Search for the cell housing the specified text and yield its [x, y] center coordinate. 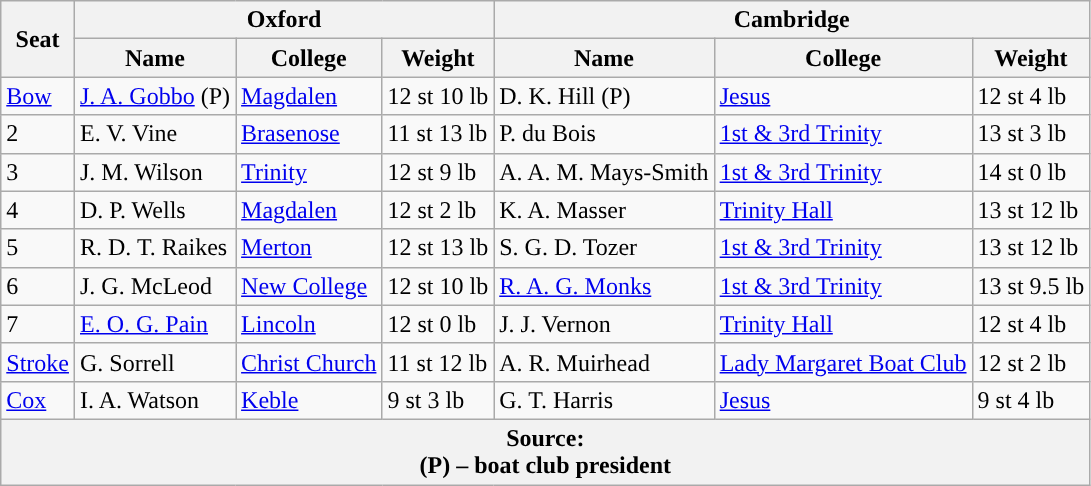
Source:(P) – boat club president [546, 452]
S. G. D. Tozer [604, 248]
12 st 9 lb [438, 172]
J. G. McLeod [154, 286]
Trinity [309, 172]
E. V. Vine [154, 134]
Oxford [284, 20]
R. A. G. Monks [604, 286]
12 st 13 lb [438, 248]
5 [38, 248]
13 st 3 lb [1031, 134]
E. O. G. Pain [154, 324]
J. A. Gobbo (P) [154, 96]
D. K. Hill (P) [604, 96]
6 [38, 286]
11 st 12 lb [438, 362]
R. D. T. Raikes [154, 248]
A. R. Muirhead [604, 362]
13 st 9.5 lb [1031, 286]
J. M. Wilson [154, 172]
Cox [38, 400]
7 [38, 324]
Merton [309, 248]
J. J. Vernon [604, 324]
Lincoln [309, 324]
12 st 0 lb [438, 324]
9 st 4 lb [1031, 400]
Cambridge [792, 20]
A. A. M. Mays-Smith [604, 172]
Brasenose [309, 134]
Lady Margaret Boat Club [843, 362]
P. du Bois [604, 134]
K. A. Masser [604, 210]
D. P. Wells [154, 210]
G. T. Harris [604, 400]
I. A. Watson [154, 400]
Stroke [38, 362]
New College [309, 286]
9 st 3 lb [438, 400]
Seat [38, 39]
G. Sorrell [154, 362]
11 st 13 lb [438, 134]
Keble [309, 400]
3 [38, 172]
Bow [38, 96]
14 st 0 lb [1031, 172]
2 [38, 134]
4 [38, 210]
Christ Church [309, 362]
